Return (x, y) of the center of cell containing provided text 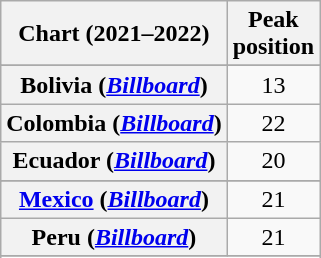
13 (273, 85)
Peakposition (273, 34)
Peru (Billboard) (114, 237)
Bolivia (Billboard) (114, 85)
Mexico (Billboard) (114, 199)
20 (273, 161)
Chart (2021–2022) (114, 34)
Colombia (Billboard) (114, 123)
22 (273, 123)
Ecuador (Billboard) (114, 161)
